Capture the cell that displays the provided text and extract its (X, Y) central coordinate. 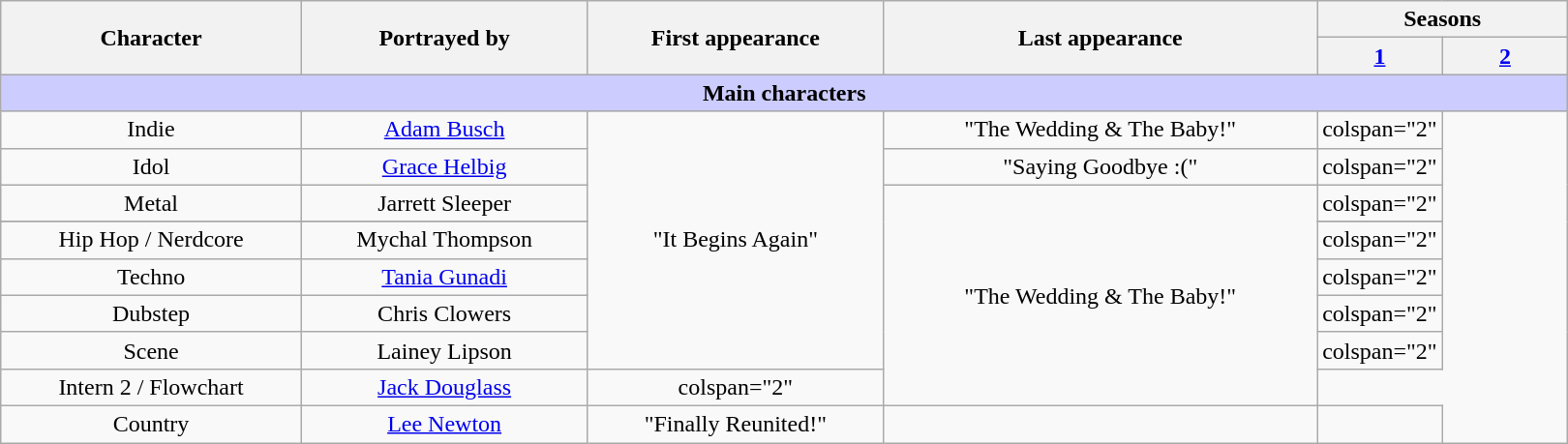
"Saying Goodbye :(" (1101, 166)
Dubstep (151, 313)
Lee Newton (444, 424)
Character (151, 38)
Main characters (784, 93)
1 (1380, 56)
Country (151, 424)
First appearance (736, 38)
Chris Clowers (444, 313)
Lainey Lipson (444, 350)
Scene (151, 350)
Adam Busch (444, 130)
Grace Helbig (444, 166)
"Finally Reunited!" (736, 424)
Last appearance (1101, 38)
Mychal Thompson (444, 240)
2 (1505, 56)
Intern 2 / Flowchart (151, 387)
Jack Douglass (444, 387)
Jarrett Sleeper (444, 203)
"It Begins Again" (736, 240)
Portrayed by (444, 38)
Techno (151, 277)
Metal (151, 203)
Idol (151, 166)
Seasons (1442, 19)
Tania Gunadi (444, 277)
Hip Hop / Nerdcore (151, 240)
Indie (151, 130)
